For the text-containing cell, return its midpoint in (x, y) coordinate format. 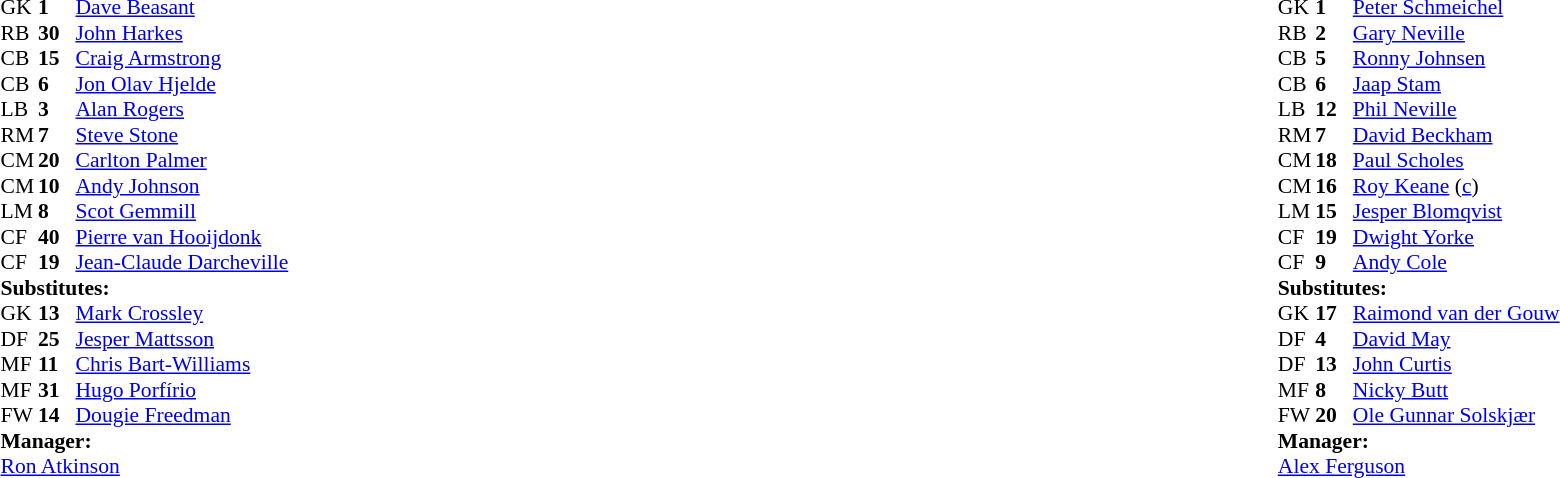
Ole Gunnar Solskjær (1456, 415)
Dwight Yorke (1456, 237)
3 (57, 109)
Roy Keane (c) (1456, 186)
Paul Scholes (1456, 161)
Jean-Claude Darcheville (182, 263)
17 (1334, 313)
Jaap Stam (1456, 84)
Dougie Freedman (182, 415)
Steve Stone (182, 135)
25 (57, 339)
11 (57, 365)
14 (57, 415)
12 (1334, 109)
Scot Gemmill (182, 211)
2 (1334, 33)
Jesper Blomqvist (1456, 211)
Hugo Porfírio (182, 390)
16 (1334, 186)
Mark Crossley (182, 313)
18 (1334, 161)
Raimond van der Gouw (1456, 313)
4 (1334, 339)
Ronny Johnsen (1456, 59)
David May (1456, 339)
31 (57, 390)
David Beckham (1456, 135)
10 (57, 186)
John Harkes (182, 33)
Andy Johnson (182, 186)
Craig Armstrong (182, 59)
Carlton Palmer (182, 161)
Pierre van Hooijdonk (182, 237)
Nicky Butt (1456, 390)
Andy Cole (1456, 263)
Alan Rogers (182, 109)
40 (57, 237)
John Curtis (1456, 365)
9 (1334, 263)
30 (57, 33)
Gary Neville (1456, 33)
Chris Bart-Williams (182, 365)
Phil Neville (1456, 109)
Jon Olav Hjelde (182, 84)
5 (1334, 59)
Jesper Mattsson (182, 339)
